Return the (x, y) coordinate for the center point of the cell that contains the specified text.  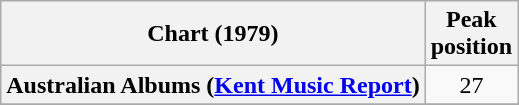
Chart (1979) (213, 34)
Peakposition (471, 34)
27 (471, 85)
Australian Albums (Kent Music Report) (213, 85)
